Find where the given text appears and provide that cell's center as (X, Y) coordinate. 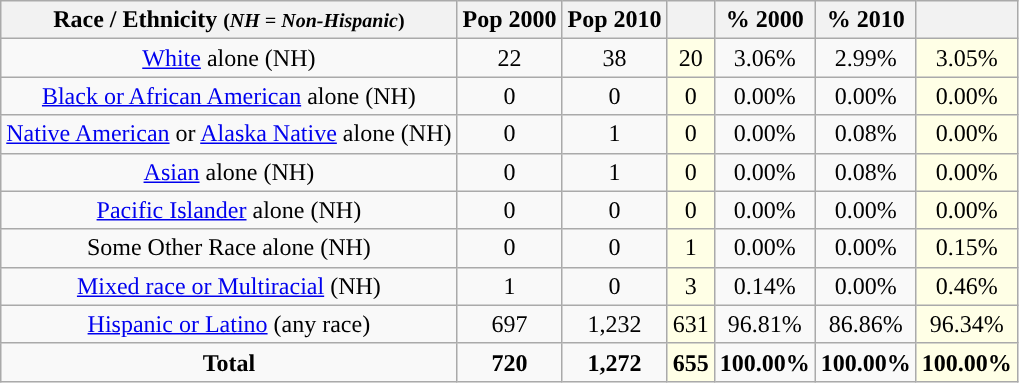
86.86% (866, 324)
Hispanic or Latino (any race) (229, 324)
0.46% (966, 286)
22 (510, 58)
1,232 (614, 324)
20 (690, 58)
38 (614, 58)
Native American or Alaska Native alone (NH) (229, 134)
3.06% (764, 58)
655 (690, 362)
0.15% (966, 248)
Some Other Race alone (NH) (229, 248)
3 (690, 286)
Mixed race or Multiracial (NH) (229, 286)
Pop 2010 (614, 20)
96.34% (966, 324)
Black or African American alone (NH) (229, 96)
2.99% (866, 58)
Pacific Islander alone (NH) (229, 210)
720 (510, 362)
Pop 2000 (510, 20)
631 (690, 324)
Total (229, 362)
1,272 (614, 362)
White alone (NH) (229, 58)
3.05% (966, 58)
Asian alone (NH) (229, 172)
% 2010 (866, 20)
% 2000 (764, 20)
96.81% (764, 324)
0.14% (764, 286)
Race / Ethnicity (NH = Non-Hispanic) (229, 20)
697 (510, 324)
